Return (X, Y) of the center of cell containing provided text 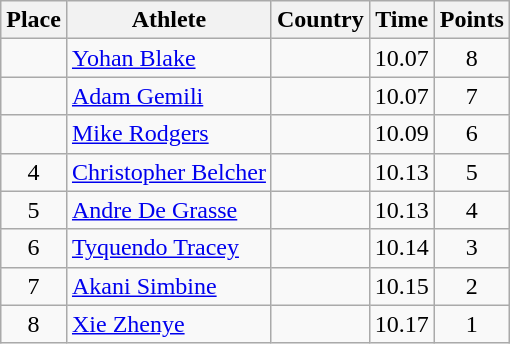
Xie Zhenye (168, 324)
Adam Gemili (168, 96)
Place (34, 20)
1 (472, 324)
Points (472, 20)
10.17 (402, 324)
3 (472, 248)
Yohan Blake (168, 58)
Mike Rodgers (168, 134)
Time (402, 20)
Country (320, 20)
Akani Simbine (168, 286)
2 (472, 286)
Athlete (168, 20)
Tyquendo Tracey (168, 248)
Andre De Grasse (168, 210)
10.15 (402, 286)
10.09 (402, 134)
Christopher Belcher (168, 172)
10.14 (402, 248)
